Locate the cell with the specified text and output its (X, Y) center coordinate. 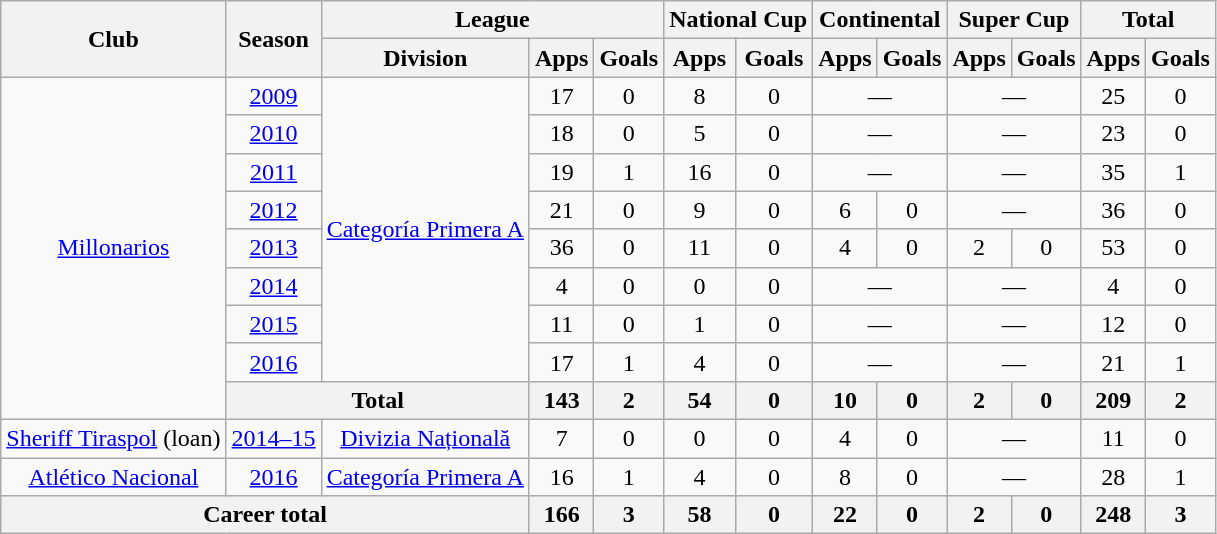
Sheriff Tiraspol (loan) (114, 438)
18 (561, 134)
2013 (274, 248)
22 (845, 515)
53 (1113, 248)
Career total (266, 515)
National Cup (738, 20)
9 (700, 210)
25 (1113, 96)
Season (274, 39)
Divizia Națională (425, 438)
19 (561, 172)
7 (561, 438)
2009 (274, 96)
Super Cup (1014, 20)
12 (1113, 324)
28 (1113, 477)
2011 (274, 172)
209 (1113, 400)
23 (1113, 134)
League (492, 20)
143 (561, 400)
Millonarios (114, 248)
248 (1113, 515)
2012 (274, 210)
10 (845, 400)
54 (700, 400)
2014 (274, 286)
Continental (880, 20)
Atlético Nacional (114, 477)
35 (1113, 172)
2010 (274, 134)
6 (845, 210)
2015 (274, 324)
Club (114, 39)
5 (700, 134)
166 (561, 515)
58 (700, 515)
Division (425, 58)
2014–15 (274, 438)
